Provide the [x, y] coordinate of the cell's center where the given text is located.  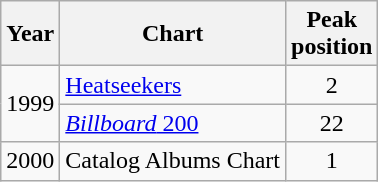
Billboard 200 [173, 123]
Year [30, 34]
22 [332, 123]
Heatseekers [173, 85]
1999 [30, 104]
Peakposition [332, 34]
2000 [30, 161]
1 [332, 161]
Chart [173, 34]
Catalog Albums Chart [173, 161]
2 [332, 85]
